Identify which cell holds the provided text, then report its (x, y) central coordinate. 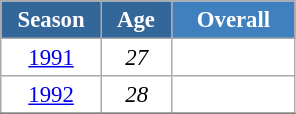
27 (136, 58)
28 (136, 95)
Overall (234, 20)
Season (52, 20)
1991 (52, 58)
1992 (52, 95)
Age (136, 20)
